Scan for the cell matching the given text and deliver its (X, Y) coordinate at center. 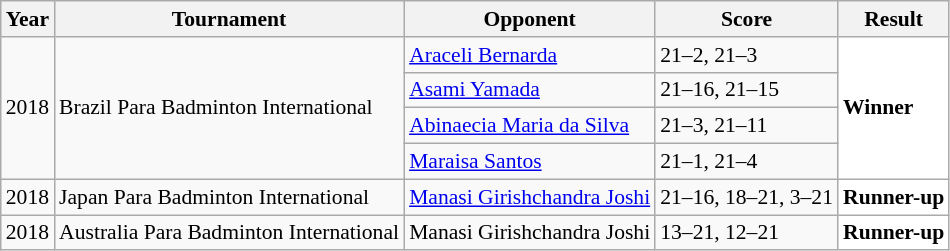
Year (28, 19)
21–2, 21–3 (746, 55)
Abinaecia Maria da Silva (530, 126)
Araceli Bernarda (530, 55)
Result (894, 19)
21–3, 21–11 (746, 126)
Japan Para Badminton International (229, 197)
13–21, 12–21 (746, 233)
Brazil Para Badminton International (229, 108)
21–1, 21–4 (746, 162)
Opponent (530, 19)
21–16, 21–15 (746, 90)
Winner (894, 108)
21–16, 18–21, 3–21 (746, 197)
Score (746, 19)
Maraisa Santos (530, 162)
Tournament (229, 19)
Australia Para Badminton International (229, 233)
Asami Yamada (530, 90)
